Identify which cell holds the provided text, then report its [x, y] central coordinate. 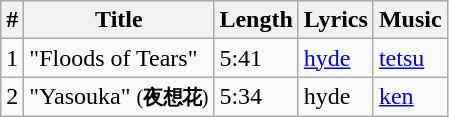
Title [119, 20]
ken [410, 97]
# [12, 20]
2 [12, 97]
5:34 [256, 97]
Length [256, 20]
Lyrics [336, 20]
"Floods of Tears" [119, 58]
1 [12, 58]
5:41 [256, 58]
"Yasouka" (夜想花) [119, 97]
Music [410, 20]
tetsu [410, 58]
